Scan for the cell matching the given text and deliver its (x, y) coordinate at center. 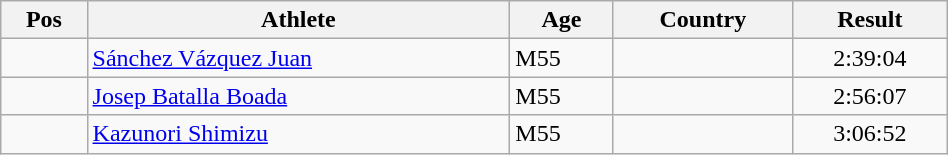
Country (702, 20)
Age (562, 20)
2:56:07 (870, 96)
Kazunori Shimizu (298, 134)
3:06:52 (870, 134)
2:39:04 (870, 58)
Sánchez Vázquez Juan (298, 58)
Athlete (298, 20)
Result (870, 20)
Josep Batalla Boada (298, 96)
Pos (44, 20)
